For the text-containing cell, return its midpoint in (x, y) coordinate format. 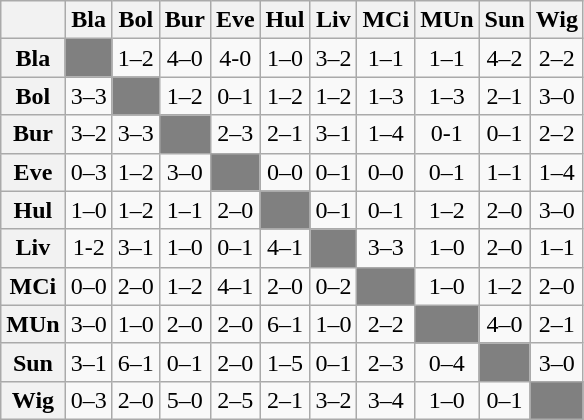
0–2 (334, 286)
4–2 (504, 58)
1-2 (88, 248)
4-0 (235, 58)
0–4 (447, 362)
3–4 (386, 400)
5–0 (184, 400)
1–5 (285, 362)
2–5 (235, 400)
0-1 (447, 134)
